Pinpoint the cell where the given text exists, returning its (X, Y) midpoint coordinate. 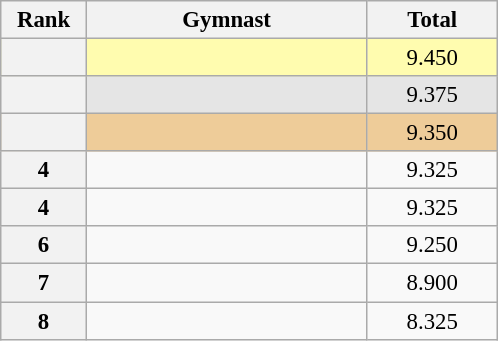
8.900 (432, 283)
7 (44, 283)
8 (44, 321)
8.325 (432, 321)
Gymnast (226, 20)
9.450 (432, 58)
6 (44, 245)
9.250 (432, 245)
9.375 (432, 95)
Total (432, 20)
9.350 (432, 133)
Rank (44, 20)
